Detect which cell encompasses the target text, then output its [x, y] center coordinate. 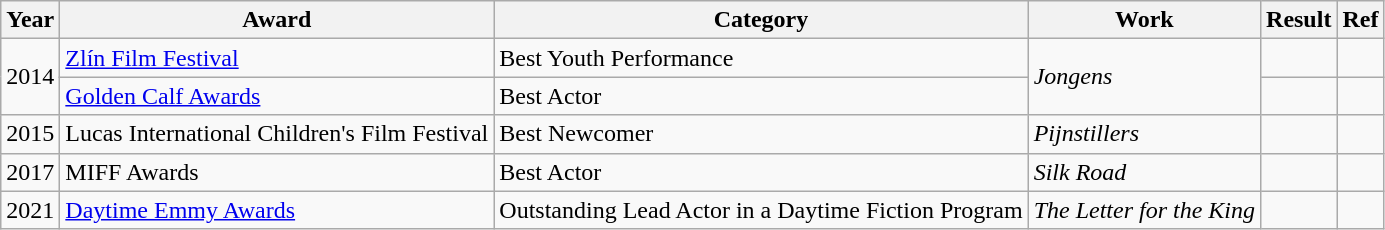
Lucas International Children's Film Festival [277, 134]
Jongens [1144, 77]
2014 [30, 77]
Daytime Emmy Awards [277, 210]
Award [277, 20]
2015 [30, 134]
Silk Road [1144, 172]
Category [761, 20]
2017 [30, 172]
Work [1144, 20]
Year [30, 20]
Zlín Film Festival [277, 58]
Outstanding Lead Actor in a Daytime Fiction Program [761, 210]
Ref [1360, 20]
Golden Calf Awards [277, 96]
Result [1299, 20]
Best Youth Performance [761, 58]
MIFF Awards [277, 172]
2021 [30, 210]
Pijnstillers [1144, 134]
Best Newcomer [761, 134]
The Letter for the King [1144, 210]
